Return the (X, Y) coordinate for the center point of the cell that contains the specified text.  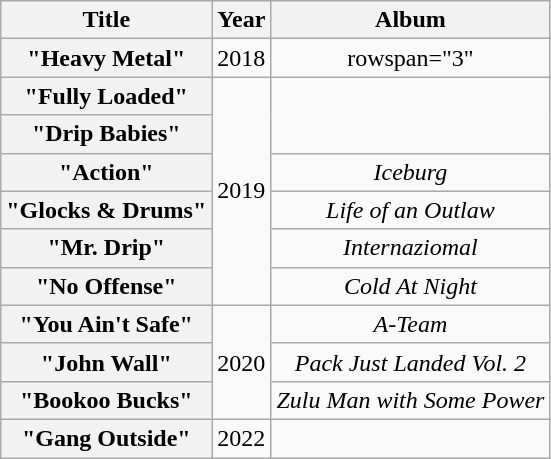
2022 (242, 438)
Life of an Outlaw (410, 210)
A-Team (410, 324)
Year (242, 20)
"Gang Outside" (106, 438)
"Mr. Drip" (106, 248)
"Bookoo Bucks" (106, 400)
"Drip Babies" (106, 134)
Pack Just Landed Vol. 2 (410, 362)
2018 (242, 58)
Cold At Night (410, 286)
Internaziomal (410, 248)
"Action" (106, 172)
"John Wall" (106, 362)
"You Ain't Safe" (106, 324)
2020 (242, 362)
Title (106, 20)
"Heavy Metal" (106, 58)
Album (410, 20)
"Glocks & Drums" (106, 210)
2019 (242, 191)
Iceburg (410, 172)
Zulu Man with Some Power (410, 400)
"Fully Loaded" (106, 96)
"No Offense" (106, 286)
rowspan="3" (410, 58)
